Output the [X, Y] coordinate of the center of the cell containing the given text.  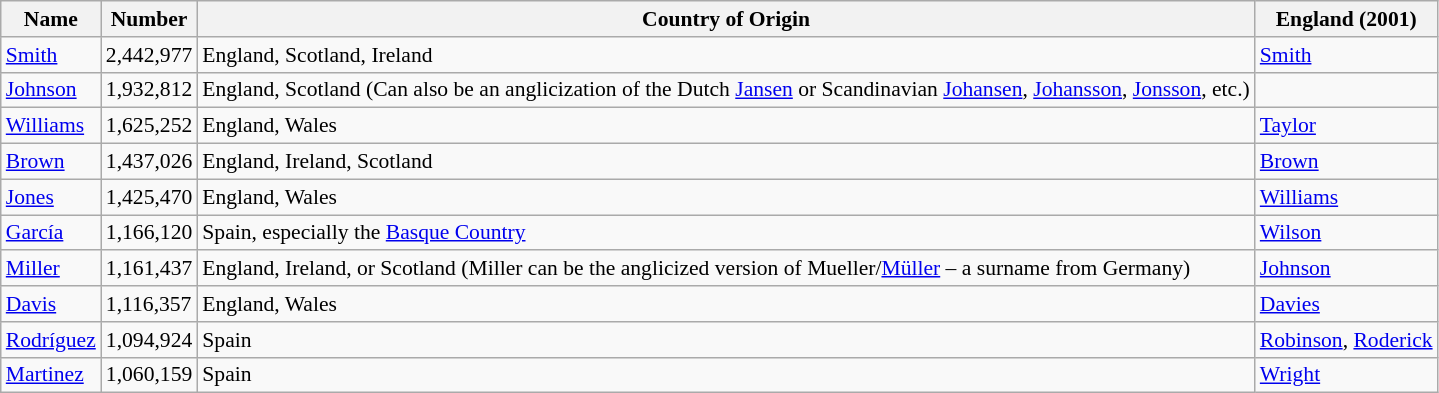
Wilson [1346, 233]
1,161,437 [149, 269]
1,932,812 [149, 90]
England, Scotland (Can also be an anglicization of the Dutch Jansen or Scandinavian Johansen, Johansson, Jonsson, etc.) [726, 90]
Martinez [51, 375]
2,442,977 [149, 55]
García [51, 233]
England (2001) [1346, 19]
Taylor [1346, 126]
1,437,026 [149, 162]
Number [149, 19]
Country of Origin [726, 19]
Jones [51, 197]
Davis [51, 304]
1,094,924 [149, 340]
1,116,357 [149, 304]
England, Ireland, or Scotland (Miller can be the anglicized version of Mueller/Müller – a surname from Germany) [726, 269]
Miller [51, 269]
Spain, especially the Basque Country [726, 233]
England, Scotland, Ireland [726, 55]
England, Ireland, Scotland [726, 162]
Name [51, 19]
Davies [1346, 304]
Rodríguez [51, 340]
1,166,120 [149, 233]
Wright [1346, 375]
1,425,470 [149, 197]
Robinson, Roderick [1346, 340]
1,060,159 [149, 375]
1,625,252 [149, 126]
